Return the (X, Y) coordinate for the center point of the cell that contains the specified text.  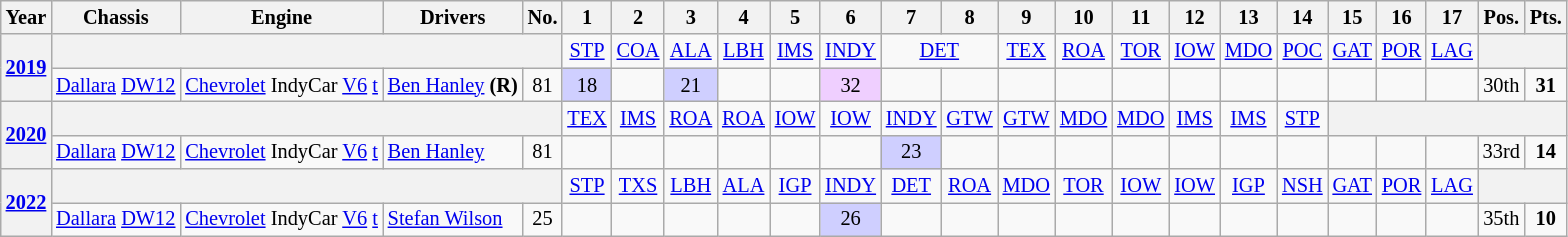
Engine (281, 17)
15 (1352, 17)
2022 (26, 202)
26 (850, 219)
21 (690, 85)
1 (586, 17)
9 (1026, 17)
No. (543, 17)
Ben Hanley (R) (453, 85)
30th (1502, 85)
17 (1452, 17)
33rd (1502, 152)
Pts. (1546, 17)
Drivers (453, 17)
11 (1140, 17)
COA (638, 51)
POC (1302, 51)
2019 (26, 68)
25 (543, 219)
31 (1546, 85)
18 (586, 85)
6 (850, 17)
2 (638, 17)
5 (795, 17)
Pos. (1502, 17)
32 (850, 85)
8 (970, 17)
16 (1402, 17)
Ben Hanley (453, 152)
Chassis (116, 17)
12 (1194, 17)
Stefan Wilson (453, 219)
13 (1248, 17)
2020 (26, 134)
7 (912, 17)
35th (1502, 219)
Year (26, 17)
TXS (638, 186)
NSH (1302, 186)
23 (912, 152)
3 (690, 17)
4 (744, 17)
